Search for the cell housing the specified text and yield its [x, y] center coordinate. 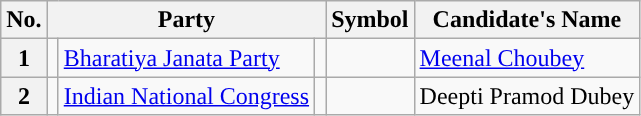
Deepti Pramod Dubey [527, 96]
Symbol [370, 20]
Bharatiya Janata Party [186, 58]
Meenal Choubey [527, 58]
Indian National Congress [186, 96]
1 [24, 58]
2 [24, 96]
Candidate's Name [527, 20]
No. [24, 20]
Party [186, 20]
